Pinpoint the cell where the given text exists, returning its (X, Y) midpoint coordinate. 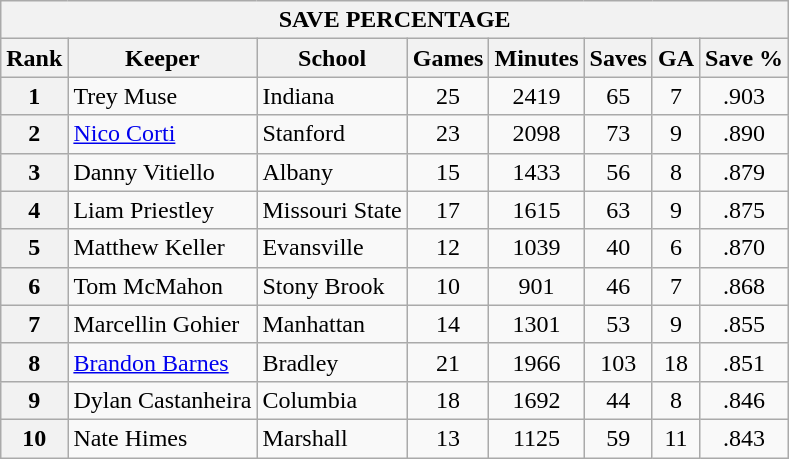
12 (448, 248)
Bradley (332, 362)
Games (448, 58)
3 (34, 172)
Columbia (332, 400)
Marshall (332, 438)
15 (448, 172)
Evansville (332, 248)
Save % (744, 58)
.855 (744, 324)
23 (448, 134)
Saves (618, 58)
56 (618, 172)
School (332, 58)
Liam Priestley (162, 210)
Keeper (162, 58)
Manhattan (332, 324)
44 (618, 400)
.868 (744, 286)
5 (34, 248)
65 (618, 96)
Missouri State (332, 210)
59 (618, 438)
.851 (744, 362)
2 (34, 134)
.879 (744, 172)
1966 (536, 362)
Marcellin Gohier (162, 324)
Dylan Castanheira (162, 400)
Minutes (536, 58)
46 (618, 286)
2419 (536, 96)
53 (618, 324)
.890 (744, 134)
Matthew Keller (162, 248)
63 (618, 210)
Indiana (332, 96)
.870 (744, 248)
1039 (536, 248)
Nico Corti (162, 134)
1 (34, 96)
.843 (744, 438)
21 (448, 362)
1433 (536, 172)
73 (618, 134)
1301 (536, 324)
.903 (744, 96)
Danny Vitiello (162, 172)
Albany (332, 172)
13 (448, 438)
1692 (536, 400)
Stony Brook (332, 286)
.846 (744, 400)
.875 (744, 210)
40 (618, 248)
25 (448, 96)
Brandon Barnes (162, 362)
103 (618, 362)
1125 (536, 438)
2098 (536, 134)
Rank (34, 58)
17 (448, 210)
SAVE PERCENTAGE (395, 20)
901 (536, 286)
Tom McMahon (162, 286)
4 (34, 210)
14 (448, 324)
Trey Muse (162, 96)
11 (676, 438)
1615 (536, 210)
Stanford (332, 134)
Nate Himes (162, 438)
GA (676, 58)
